Determine the [x, y] coordinate at the center of the cell enclosing the given text.  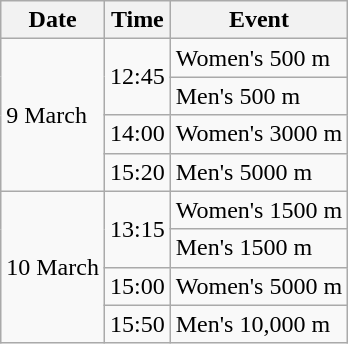
15:20 [137, 172]
Women's 3000 m [258, 134]
Women's 500 m [258, 58]
9 March [53, 115]
14:00 [137, 134]
Women's 5000 m [258, 286]
Date [53, 20]
Men's 1500 m [258, 248]
Women's 1500 m [258, 210]
15:00 [137, 286]
15:50 [137, 324]
12:45 [137, 77]
Event [258, 20]
10 March [53, 267]
Men's 10,000 m [258, 324]
13:15 [137, 229]
Men's 500 m [258, 96]
Time [137, 20]
Men's 5000 m [258, 172]
